Extract the [x, y] coordinate from the center of the cell holding the provided text.  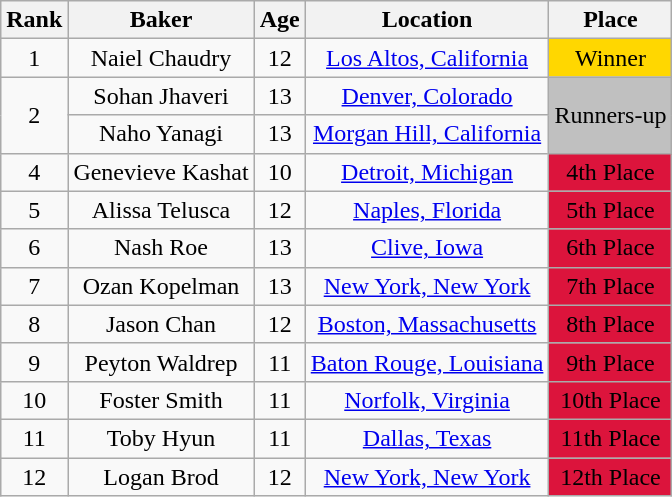
Morgan Hill, California [427, 134]
Rank [34, 20]
2 [34, 115]
4 [34, 172]
Norfolk, Virginia [427, 400]
6th Place [610, 248]
Foster Smith [161, 400]
Naples, Florida [427, 210]
1 [34, 58]
Peyton Waldrep [161, 362]
Runners-up [610, 115]
Nash Roe [161, 248]
Detroit, Michigan [427, 172]
Naho Yanagi [161, 134]
9th Place [610, 362]
Naiel Chaudry [161, 58]
9 [34, 362]
Winner [610, 58]
6 [34, 248]
Los Altos, California [427, 58]
10th Place [610, 400]
Baton Rouge, Louisiana [427, 362]
Sohan Jhaveri [161, 96]
Toby Hyun [161, 438]
11th Place [610, 438]
Boston, Massachusetts [427, 324]
Clive, Iowa [427, 248]
Location [427, 20]
8 [34, 324]
Baker [161, 20]
Denver, Colorado [427, 96]
Age [280, 20]
Jason Chan [161, 324]
5 [34, 210]
Genevieve Kashat [161, 172]
8th Place [610, 324]
7 [34, 286]
12th Place [610, 477]
Place [610, 20]
5th Place [610, 210]
4th Place [610, 172]
7th Place [610, 286]
Logan Brod [161, 477]
Dallas, Texas [427, 438]
Alissa Telusca [161, 210]
Ozan Kopelman [161, 286]
